Capture the cell that displays the provided text and extract its [X, Y] central coordinate. 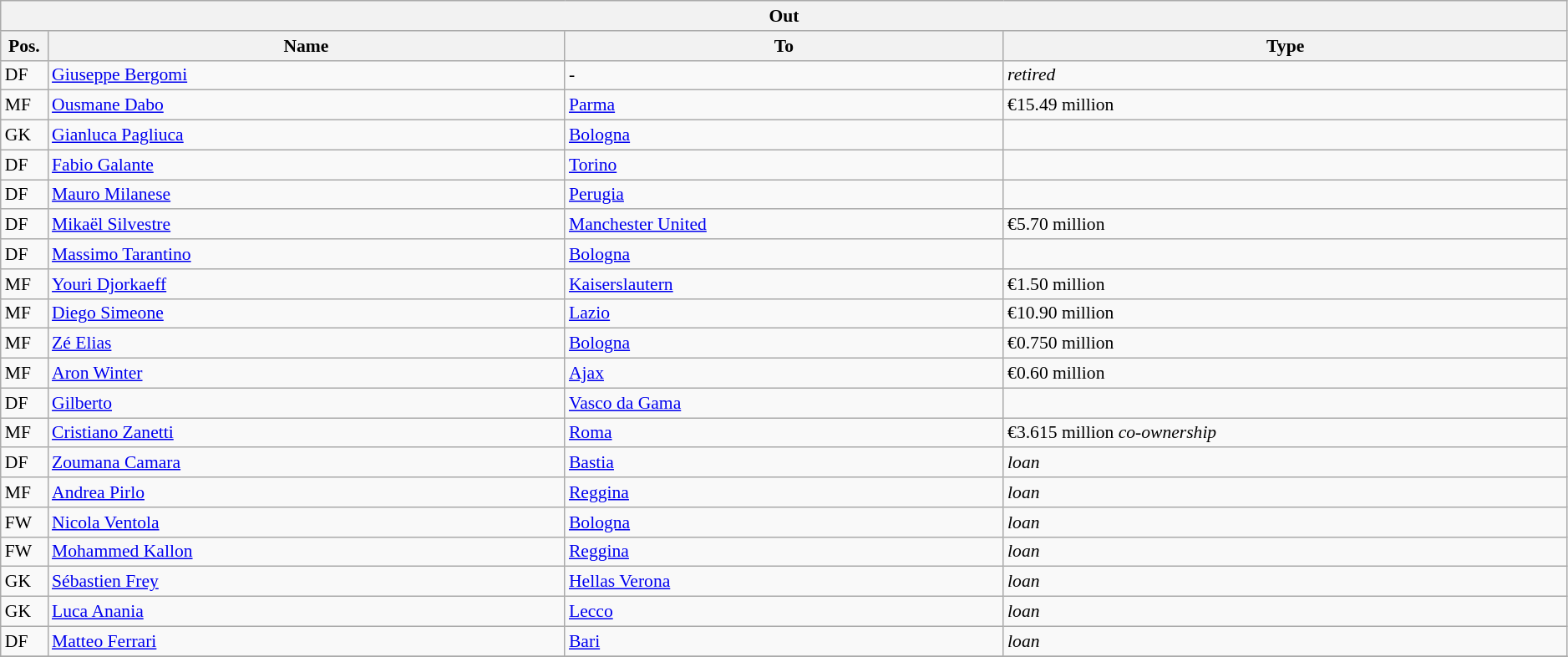
Massimo Tarantino [306, 254]
Out [784, 16]
Perugia [784, 195]
€15.49 million [1285, 105]
Sébastien Frey [306, 582]
Mauro Milanese [306, 195]
€0.750 million [1285, 344]
€0.60 million [1285, 374]
Pos. [24, 46]
Type [1285, 46]
Roma [784, 433]
Bastia [784, 463]
Zoumana Camara [306, 463]
€5.70 million [1285, 225]
Cristiano Zanetti [306, 433]
Andrea Pirlo [306, 492]
Mohammed Kallon [306, 552]
€3.615 million co-ownership [1285, 433]
Kaiserslautern [784, 284]
retired [1285, 75]
Torino [784, 165]
Fabio Galante [306, 165]
Lecco [784, 612]
Mikaël Silvestre [306, 225]
Aron Winter [306, 374]
- [784, 75]
Name [306, 46]
Matteo Ferrari [306, 641]
Youri Djorkaeff [306, 284]
Bari [784, 641]
Manchester United [784, 225]
Luca Anania [306, 612]
To [784, 46]
Hellas Verona [784, 582]
Lazio [784, 313]
€10.90 million [1285, 313]
€1.50 million [1285, 284]
Vasco da Gama [784, 403]
Ajax [784, 374]
Giuseppe Bergomi [306, 75]
Parma [784, 105]
Ousmane Dabo [306, 105]
Nicola Ventola [306, 522]
Diego Simeone [306, 313]
Zé Elias [306, 344]
Gianluca Pagliuca [306, 135]
Gilberto [306, 403]
